Return [X, Y] of the center of cell containing provided text 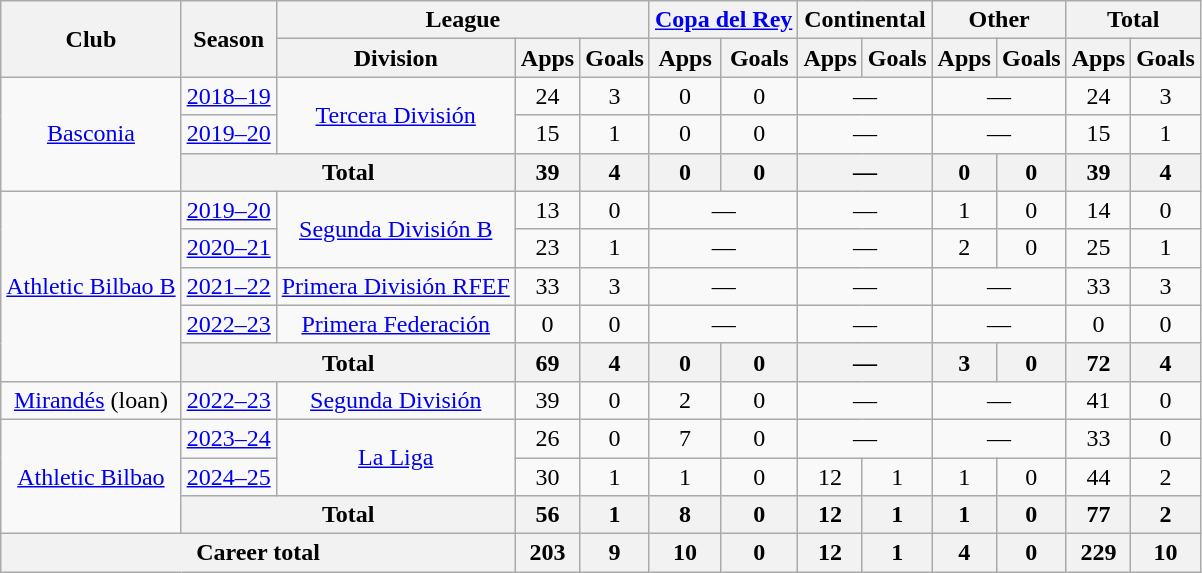
Continental [865, 20]
56 [547, 515]
229 [1098, 553]
Tercera División [396, 115]
14 [1098, 210]
League [462, 20]
Segunda División [396, 400]
Season [228, 39]
2020–21 [228, 248]
La Liga [396, 457]
203 [547, 553]
41 [1098, 400]
Division [396, 58]
Other [999, 20]
25 [1098, 248]
Copa del Rey [723, 20]
13 [547, 210]
Career total [258, 553]
30 [547, 477]
69 [547, 362]
Athletic Bilbao [91, 476]
2023–24 [228, 438]
8 [684, 515]
Primera Federación [396, 324]
Basconia [91, 134]
9 [615, 553]
2018–19 [228, 96]
Primera División RFEF [396, 286]
72 [1098, 362]
77 [1098, 515]
44 [1098, 477]
Mirandés (loan) [91, 400]
Athletic Bilbao B [91, 286]
Segunda División B [396, 229]
Club [91, 39]
26 [547, 438]
7 [684, 438]
23 [547, 248]
2024–25 [228, 477]
2021–22 [228, 286]
